For the text-containing cell, return its midpoint in (X, Y) coordinate format. 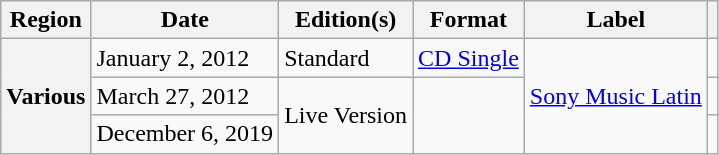
Live Version (346, 115)
CD Single (469, 58)
Label (616, 20)
Region (46, 20)
Date (185, 20)
Standard (346, 58)
December 6, 2019 (185, 134)
March 27, 2012 (185, 96)
Edition(s) (346, 20)
Various (46, 96)
Sony Music Latin (616, 96)
January 2, 2012 (185, 58)
Format (469, 20)
